Return the (x, y) coordinate for the center point of the cell that contains the specified text.  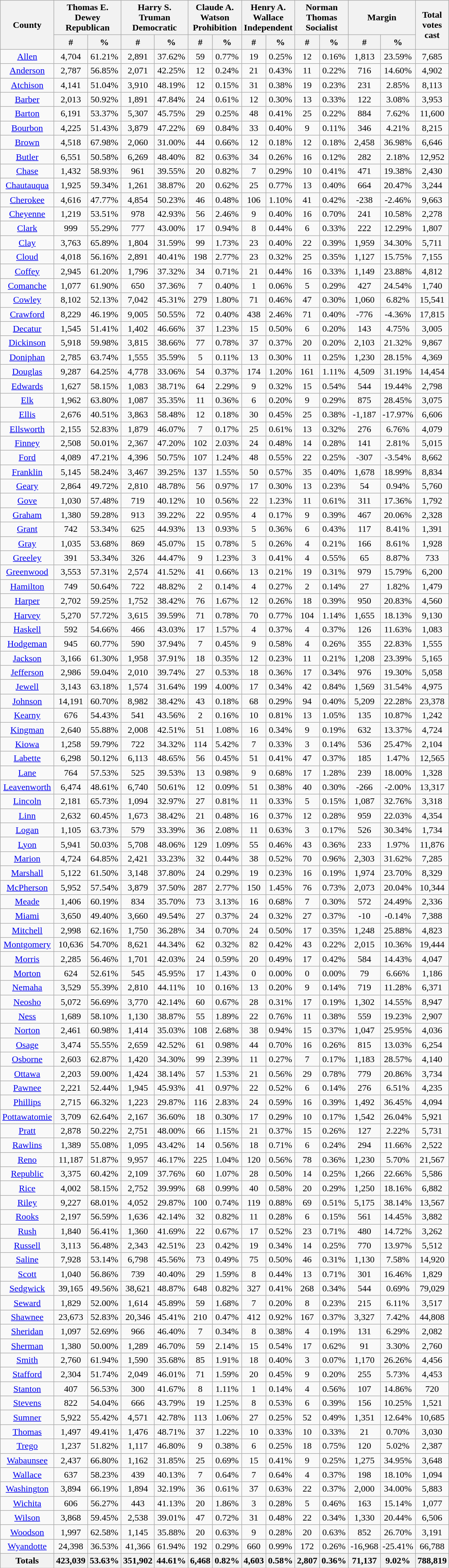
4,047 (432, 959)
4,396 (138, 458)
884 (364, 114)
1,752 (138, 601)
66.32% (105, 1102)
Phillips (27, 1102)
2,437 (71, 1460)
625 (138, 529)
7,042 (138, 300)
1.28% (334, 773)
13.97% (398, 1245)
2.03% (227, 443)
637 (71, 1475)
0.88% (281, 1203)
10.58% (398, 214)
1,479 (432, 586)
14.60% (398, 71)
1.45% (281, 887)
18.10% (398, 1475)
50.22% (105, 1131)
53.68% (105, 543)
31.62% (398, 859)
Barber (27, 99)
Cherokee (27, 200)
50 (253, 472)
45.95% (171, 973)
50.75% (171, 458)
35.70% (171, 902)
5,058 (432, 673)
Stafford (27, 1375)
60.45% (105, 816)
1,223 (138, 1102)
2,336 (432, 902)
50.64% (105, 586)
1,974 (364, 873)
48.65% (171, 758)
Sherman (27, 1346)
2,878 (71, 1131)
8,947 (432, 1002)
1.73% (227, 243)
51.87% (105, 1160)
33.39% (171, 830)
Thomas E. DeweyRepublican (88, 18)
1,040 (71, 1274)
Geary (27, 486)
1,614 (138, 1303)
Anderson (27, 71)
2.14% (227, 1346)
3,770 (138, 1002)
12,952 (432, 157)
6,269 (138, 157)
4,571 (138, 1417)
4,369 (432, 357)
5,165 (432, 658)
1.10% (281, 200)
3,517 (432, 1303)
716 (364, 71)
1,740 (432, 286)
4,778 (138, 371)
5,145 (71, 472)
1,414 (138, 1031)
1,237 (71, 1446)
2,986 (71, 673)
Rice (27, 1188)
3.13% (227, 902)
6,474 (71, 787)
37.32% (171, 271)
49.54% (171, 916)
8,834 (432, 472)
Gove (27, 501)
Republic (27, 1174)
40.41% (171, 257)
480 (364, 1231)
1,105 (71, 830)
Miami (27, 916)
McPherson (27, 887)
49.72% (105, 486)
37.50% (171, 887)
5,512 (432, 1245)
4,902 (432, 71)
Ness (27, 1016)
5,307 (138, 114)
4,225 (71, 128)
4.21% (398, 128)
Hodgeman (27, 644)
8,113 (432, 85)
Chautauqua (27, 185)
2,328 (432, 515)
Neosho (27, 1002)
122 (364, 99)
1,186 (432, 973)
47.22% (171, 128)
4,018 (71, 257)
Osborne (27, 1059)
54.66% (105, 629)
9,005 (138, 314)
Morris (27, 959)
Jewell (27, 687)
23,673 (71, 1317)
64 (200, 386)
1.97% (398, 844)
391 (71, 558)
8,329 (432, 873)
8.41% (398, 529)
326 (138, 558)
Rush (27, 1231)
65.89% (105, 243)
11.63% (398, 629)
30.34% (398, 830)
4,140 (432, 1059)
7,285 (432, 859)
959 (364, 816)
46.70% (171, 1346)
55.29% (105, 228)
161 (307, 371)
47.84% (171, 99)
2,752 (138, 1188)
5,586 (432, 1174)
650 (138, 286)
1,894 (138, 1489)
Margin (382, 18)
50.03% (105, 844)
Cheyenne (27, 214)
4.00% (227, 687)
56.41% (105, 1231)
Doniphan (27, 357)
42.03% (171, 959)
2,103 (364, 343)
3,734 (432, 1073)
46.80% (171, 1446)
1,545 (71, 329)
56.16% (105, 257)
3,868 (71, 1518)
5,072 (71, 1002)
Meade (27, 902)
23,378 (432, 701)
Rooks (27, 1217)
Johnson (27, 701)
439 (138, 1475)
1,258 (71, 744)
15,541 (432, 300)
3,318 (432, 801)
56.69% (105, 1002)
1,330 (364, 1518)
255 (364, 1375)
16.46% (398, 1274)
407 (71, 1389)
Stanton (27, 1389)
61.20% (105, 271)
19.30% (398, 673)
2.22% (398, 1131)
3,191 (432, 1532)
79,029 (432, 1288)
5,711 (432, 243)
572 (364, 902)
199 (200, 687)
4,089 (71, 458)
37.76% (171, 1174)
14.86% (398, 1389)
40.51% (105, 414)
3,615 (138, 615)
-238 (364, 200)
51.43% (105, 128)
9,130 (432, 615)
579 (138, 830)
423,039 (71, 1560)
63.73% (105, 830)
20.83% (398, 601)
59.00% (105, 1073)
648 (200, 1288)
44.11% (171, 988)
6,740 (138, 787)
Jefferson (27, 673)
58.24% (105, 472)
Franklin (27, 472)
1,127 (364, 257)
49.40% (105, 916)
50.58% (105, 157)
2,285 (71, 959)
Douglas (27, 371)
48.78% (171, 486)
3,005 (432, 329)
2,751 (138, 1131)
2,421 (138, 859)
18.16% (398, 1188)
0.75% (334, 1446)
6,798 (138, 1260)
8,102 (71, 300)
71,137 (364, 1560)
24.54% (398, 286)
7,155 (432, 257)
143 (364, 329)
875 (364, 400)
1,391 (432, 529)
42.93% (171, 214)
1,402 (138, 329)
-4.36% (398, 314)
1,095 (138, 1145)
Harper (27, 601)
3,660 (138, 916)
10.36% (398, 945)
8,215 (432, 128)
35.68% (171, 1360)
Montgomery (27, 945)
23.39% (398, 658)
23.88% (398, 271)
Trego (27, 1446)
42 (307, 687)
11,187 (71, 1160)
742 (71, 529)
412 (253, 1317)
979 (364, 572)
34.32% (171, 744)
1,925 (71, 185)
28.15% (398, 357)
3,375 (71, 1174)
1.55% (227, 472)
39.59% (171, 615)
61.21% (105, 56)
156 (364, 1403)
660 (253, 1546)
0.93% (227, 529)
1.91% (227, 1360)
65 (364, 558)
2,013 (71, 99)
1,521 (432, 1403)
1,420 (138, 1059)
Morton (27, 973)
31.19% (398, 371)
50.12% (105, 758)
Greeley (27, 558)
11,600 (432, 114)
3,467 (138, 472)
6,200 (432, 572)
1,796 (138, 271)
44.34% (171, 945)
-776 (364, 314)
2,010 (138, 673)
36.28% (171, 930)
999 (71, 228)
75 (253, 1260)
Finney (27, 443)
51.74% (105, 1375)
53.37% (105, 114)
225 (200, 1160)
0.73% (334, 887)
0.07% (334, 1360)
1,928 (432, 543)
24,398 (71, 1546)
78 (307, 1160)
45.31% (171, 300)
42.52% (171, 1045)
2,798 (432, 386)
1,962 (71, 400)
Brown (27, 142)
4,823 (432, 930)
9,287 (71, 371)
3,763 (71, 243)
1,183 (364, 1059)
59.45% (105, 1518)
10.87% (398, 715)
1,289 (138, 1346)
Edwards (27, 386)
6.29% (398, 1331)
25.47% (398, 744)
39.25% (171, 472)
Osage (27, 1045)
6,468 (200, 1560)
1,678 (364, 472)
0.09% (227, 787)
1,879 (138, 429)
966 (138, 1331)
Claude A. WatsonProhibition (215, 18)
4.75% (398, 329)
52 (307, 1417)
6,113 (138, 758)
1,432 (71, 171)
287 (200, 887)
20.06% (398, 515)
50.01% (105, 443)
279 (200, 300)
6.51% (398, 1088)
Stevens (27, 1403)
2,807 (307, 1560)
20.86% (398, 1073)
8,662 (432, 458)
Gray (27, 543)
41.69% (171, 1231)
22.03% (398, 816)
5,921 (432, 1117)
5.73% (398, 1375)
Wallace (27, 1475)
8,621 (138, 945)
Henry A. WallaceIndependent (268, 18)
1.68% (227, 1303)
33.23% (171, 859)
1,997 (71, 1532)
Marshall (27, 873)
62.87% (105, 1059)
41,366 (138, 1546)
Wichita (27, 1503)
50.92% (105, 99)
56.59% (105, 1217)
45.93% (171, 1088)
44.61% (171, 1560)
91 (364, 1346)
5,918 (71, 343)
4,509 (364, 371)
2,304 (71, 1375)
19.38% (398, 171)
54.04% (105, 1403)
Labette (27, 758)
60.19% (105, 902)
37.62% (171, 56)
32.76% (398, 801)
2,049 (138, 1375)
1.14% (334, 615)
2,109 (138, 1174)
2,303 (364, 859)
Clark (27, 228)
2,167 (138, 1117)
Mitchell (27, 930)
8,982 (138, 701)
1,266 (364, 1174)
Thomas (27, 1432)
1.25% (227, 1403)
54.70% (105, 945)
233 (364, 844)
2.08% (227, 830)
4,094 (432, 1102)
0.74% (227, 1203)
5,270 (71, 615)
60.42% (105, 1174)
3,953 (432, 99)
6,506 (432, 1518)
3,910 (138, 85)
60.77% (105, 644)
2,640 (71, 730)
0.95% (227, 515)
4,354 (432, 816)
606 (71, 1503)
48.87% (171, 1288)
1.09% (227, 844)
1.53% (227, 1073)
19,444 (432, 945)
56.48% (105, 1245)
2,785 (71, 357)
Ellsworth (27, 429)
Totals (27, 1560)
55.39% (105, 988)
18.99% (398, 472)
961 (138, 171)
2,458 (364, 142)
3,030 (432, 1432)
749 (71, 586)
1,958 (138, 658)
1,590 (138, 1360)
-2.46% (398, 200)
2,367 (138, 443)
192 (200, 1546)
1,389 (71, 1145)
4,975 (432, 687)
Wyandotte (27, 1546)
1,701 (138, 959)
64.25% (105, 371)
4,704 (71, 56)
34.95% (398, 1460)
Chase (27, 171)
58.93% (105, 171)
49.41% (105, 1432)
15.14% (398, 1503)
48.00% (171, 1131)
2,008 (138, 730)
46.17% (171, 1160)
2,015 (364, 945)
51.04% (105, 85)
1,497 (71, 1432)
779 (364, 1073)
50.00% (105, 1346)
35.35% (171, 400)
58.48% (171, 414)
720 (432, 1389)
215 (364, 1303)
59.79% (105, 744)
666 (138, 1403)
5.42% (227, 744)
2,907 (432, 1016)
66.80% (105, 1460)
0.72% (227, 1518)
7.42% (398, 1317)
46.66% (171, 329)
7,685 (432, 56)
624 (71, 973)
31.00% (171, 142)
39.22% (171, 515)
1,242 (432, 715)
21,567 (432, 1160)
11.66% (398, 1145)
44.47% (171, 558)
56.86% (105, 1274)
43.56% (171, 715)
1,097 (71, 1331)
3.08% (398, 99)
26.70% (398, 1532)
12.29% (398, 228)
268 (307, 1288)
26.26% (398, 1360)
5,760 (432, 486)
62 (200, 945)
18.13% (398, 615)
14,454 (432, 371)
5,941 (71, 844)
2,430 (432, 171)
443 (138, 1503)
32.97% (171, 801)
2,864 (71, 486)
Logan (27, 830)
3,815 (138, 343)
3,863 (138, 414)
48.82% (171, 586)
3,529 (71, 988)
Haskell (27, 629)
1,219 (71, 214)
4,456 (432, 1360)
65.73% (105, 801)
1,542 (364, 1117)
39.53% (171, 773)
Seward (27, 1303)
3,553 (71, 572)
15.75% (398, 257)
56.85% (105, 71)
4,518 (71, 142)
57.31% (105, 572)
185 (364, 758)
346 (364, 128)
12,565 (432, 758)
11.28% (398, 988)
1,047 (364, 1031)
49.56% (105, 1288)
Linn (27, 816)
1,627 (71, 386)
2,508 (71, 443)
1.43% (227, 973)
2.68% (227, 1031)
39.55% (171, 171)
45.75% (171, 114)
-10 (364, 916)
777 (138, 228)
Sheridan (27, 1331)
2,461 (71, 1031)
55.55% (105, 1045)
28.57% (398, 1059)
471 (364, 171)
Russell (27, 1245)
Cloud (27, 257)
-307 (364, 458)
Dickinson (27, 343)
2,181 (71, 801)
6.76% (398, 429)
-3.54% (398, 458)
Elk (27, 400)
913 (138, 515)
788,819 (432, 1560)
13.03% (398, 1045)
1,673 (138, 816)
Washington (27, 1489)
1.20% (281, 371)
43.42% (171, 1145)
14.45% (398, 1217)
869 (138, 543)
62.16% (105, 930)
2,155 (71, 429)
-25.41% (398, 1546)
592 (71, 629)
59.28% (105, 515)
3,648 (432, 1460)
129 (200, 844)
20.44% (398, 1518)
526 (364, 830)
210 (200, 1317)
294 (364, 1145)
52.00% (105, 1303)
834 (138, 902)
3,166 (71, 658)
590 (138, 644)
4,812 (432, 271)
43.03% (171, 629)
63.74% (105, 357)
545 (138, 973)
3,709 (71, 1117)
Total votes cast (432, 25)
33.06% (171, 371)
61.50% (105, 873)
61.90% (105, 286)
0.76% (281, 1016)
5,731 (432, 1131)
40.13% (171, 1475)
2,221 (71, 1088)
976 (364, 673)
632 (364, 730)
1,406 (71, 902)
2.18% (398, 157)
61 (200, 1045)
37.36% (171, 286)
41.13% (171, 1503)
9.02% (398, 1560)
8,229 (71, 314)
2,659 (138, 1045)
Hamilton (27, 586)
1,261 (138, 185)
39.99% (171, 1188)
66 (200, 1131)
106 (253, 200)
664 (364, 185)
63.80% (105, 400)
3,075 (432, 400)
59.98% (105, 343)
2.85% (398, 85)
950 (364, 601)
1,275 (364, 1460)
945 (71, 644)
9,957 (138, 1160)
55.42% (105, 1417)
351,902 (138, 1560)
0.47% (227, 1317)
3,113 (71, 1245)
Smith (27, 1360)
19.44% (398, 386)
Decatur (27, 329)
1,574 (138, 687)
1.15% (227, 1131)
1,145 (138, 1532)
6,298 (71, 758)
1,804 (138, 243)
Coffey (27, 271)
536 (364, 744)
55.88% (105, 730)
47.20% (171, 443)
2,702 (71, 601)
59.34% (105, 185)
59.25% (105, 601)
2,603 (71, 1059)
9,867 (432, 343)
5,883 (432, 1489)
57.48% (105, 501)
45.07% (171, 543)
30 (253, 414)
22.28% (398, 701)
-2.00% (398, 787)
1,360 (138, 1231)
6.82% (398, 300)
53.14% (105, 1260)
135 (364, 715)
Butler (27, 157)
3,894 (71, 1489)
Shawnee (27, 1317)
1,060 (364, 300)
1,248 (364, 930)
3,882 (432, 1217)
Scott (27, 1274)
72 (200, 314)
19.23% (398, 1016)
117 (364, 529)
1.22% (227, 1432)
6,371 (432, 988)
1,030 (71, 501)
14.43% (398, 959)
231 (364, 85)
355 (364, 644)
3,262 (432, 1231)
-1,187 (364, 414)
852 (364, 1532)
Bourbon (27, 128)
45.89% (171, 1303)
525 (138, 773)
58.10% (105, 1016)
5,209 (364, 701)
141 (364, 443)
40.40% (171, 1274)
2,104 (432, 744)
10,344 (432, 887)
239 (364, 773)
1,807 (432, 228)
241 (364, 214)
County (27, 25)
8.61% (398, 543)
Allen (27, 56)
5.02% (398, 1446)
Wabaunsee (27, 1460)
1,250 (364, 1188)
Atchison (27, 85)
35.03% (171, 1031)
25.95% (398, 1031)
Sedgwick (27, 1288)
57 (200, 1073)
36.98% (398, 142)
1.08% (227, 730)
Grant (27, 529)
2,082 (432, 1331)
100 (200, 1203)
48.19% (171, 85)
5,122 (71, 873)
39.01% (171, 1518)
1,328 (432, 773)
2,060 (138, 142)
10,685 (432, 1417)
327 (253, 1288)
46.07% (171, 429)
6,551 (71, 157)
15.79% (398, 572)
4,002 (71, 1188)
20.04% (398, 887)
48.06% (171, 844)
2,000 (364, 1489)
34.00% (398, 1489)
68.01% (105, 1203)
41.67% (171, 1389)
1.57% (227, 629)
1,476 (138, 1432)
12.64% (398, 1417)
1,959 (364, 243)
1,891 (138, 99)
36.60% (171, 1117)
22.83% (398, 644)
39.74% (171, 673)
Clay (27, 243)
676 (71, 715)
Sumner (27, 1417)
6.11% (398, 1303)
126 (364, 629)
733 (432, 558)
5,015 (432, 443)
35 (307, 472)
18.00% (398, 773)
64.85% (105, 859)
46.40% (171, 1331)
4,854 (138, 200)
59.04% (105, 673)
36.53% (105, 1546)
311 (364, 501)
37.91% (171, 658)
3.30% (398, 1346)
35.88% (171, 1532)
35.59% (171, 357)
Nemaha (27, 988)
301 (364, 1274)
Kiowa (27, 744)
4,052 (138, 1203)
104 (307, 615)
2.83% (227, 1102)
2,073 (364, 887)
-0.14% (398, 916)
85 (200, 1360)
4,560 (432, 601)
31.64% (171, 687)
3,650 (71, 916)
3,327 (364, 1317)
2,197 (71, 1217)
7.62% (398, 114)
131 (364, 1331)
52.69% (105, 1331)
Greenwood (27, 572)
31.54% (398, 687)
102 (200, 443)
2,632 (71, 816)
1,424 (138, 1073)
1,492 (364, 1102)
467 (364, 515)
14,920 (432, 1260)
6,254 (432, 1045)
Wilson (27, 1518)
0.12% (334, 157)
4,036 (432, 1031)
50.55% (171, 314)
79 (364, 973)
2,522 (432, 1145)
51.41% (105, 329)
11,876 (432, 844)
Woodson (27, 1532)
2,715 (71, 1102)
Kearny (27, 715)
47.21% (105, 458)
1.47% (398, 758)
2,071 (138, 71)
23.70% (398, 873)
3,143 (71, 687)
Lane (27, 773)
2,387 (432, 1446)
32.19% (171, 1489)
Marion (27, 859)
Barton (27, 114)
61.30% (105, 658)
1,945 (138, 1088)
127 (364, 1131)
21.32% (398, 343)
1.86% (227, 1503)
46.01% (171, 1375)
50.23% (171, 200)
7.58% (398, 1260)
1,170 (364, 1360)
1,840 (71, 1231)
44,808 (432, 1317)
-266 (364, 787)
13,567 (432, 1203)
3,148 (138, 873)
42.25% (171, 71)
Ottawa (27, 1073)
Leavenworth (27, 787)
1,117 (138, 1446)
1,569 (364, 687)
66.19% (105, 1489)
427 (364, 286)
815 (364, 1045)
43.00% (171, 228)
764 (71, 773)
163 (364, 1503)
54.43% (105, 715)
Pottawatomie (27, 1117)
Harry S. TrumanDemocratic (155, 18)
67.98% (105, 142)
45.41% (171, 1317)
6,191 (71, 114)
53.63% (105, 1560)
7,928 (71, 1260)
52.44% (105, 1088)
6,882 (432, 1188)
56.46% (105, 959)
33 (253, 128)
Ellis (27, 414)
559 (364, 1016)
60.98% (105, 1031)
116 (200, 1102)
6,646 (432, 142)
7,388 (432, 916)
-16,968 (364, 1546)
53.51% (105, 214)
1,162 (138, 1460)
36.45% (398, 1102)
4,141 (71, 85)
14.55% (398, 1002)
60.70% (105, 701)
137 (200, 472)
1,208 (364, 658)
584 (364, 959)
1,689 (71, 1016)
56.53% (105, 1389)
167 (307, 1317)
47.77% (105, 200)
23.59% (398, 56)
0.51% (334, 1203)
41.52% (171, 572)
9,227 (71, 1203)
2,538 (138, 1518)
2,203 (71, 1073)
1.05% (334, 715)
438 (253, 314)
28.45% (398, 400)
3,474 (71, 1045)
5,708 (138, 844)
2,574 (138, 572)
14.72% (398, 1231)
150 (253, 887)
Ford (27, 458)
Crawford (27, 314)
48.61% (105, 787)
Graham (27, 515)
1.89% (227, 1016)
40.12% (171, 501)
52.61% (105, 973)
26.04% (398, 1117)
108 (200, 1031)
1.67% (227, 601)
38.71% (171, 386)
2,278 (432, 214)
5,175 (364, 1203)
Harvey (27, 615)
44.93% (171, 529)
6.66% (398, 973)
1,792 (432, 501)
0.92% (281, 1317)
43.79% (171, 1403)
1,750 (138, 930)
174 (253, 371)
45.56% (171, 1260)
Lyon (27, 844)
10,636 (71, 945)
17.36% (398, 501)
770 (364, 1245)
20,346 (138, 1317)
9,663 (432, 200)
466 (138, 629)
1,636 (138, 1217)
24.49% (398, 902)
52.13% (105, 300)
48.40% (171, 157)
1.82% (398, 586)
Cowley (27, 300)
13.37% (398, 730)
57.72% (105, 615)
Pawnee (27, 1088)
31.85% (171, 1460)
58.23% (105, 1475)
55.08% (105, 1145)
1,734 (432, 830)
Norton (27, 1031)
1.06% (227, 1417)
77 (200, 343)
739 (138, 1274)
1,149 (364, 271)
Pratt (27, 1131)
51.82% (105, 1446)
38,621 (138, 1288)
37.80% (171, 873)
2,343 (138, 1245)
50.61% (171, 787)
0.06% (281, 286)
42.78% (171, 1417)
1.04% (227, 1160)
20.47% (398, 185)
62.64% (105, 1117)
2,787 (71, 71)
Jackson (27, 658)
822 (71, 1403)
10.25% (398, 1403)
1.80% (227, 300)
Riley (27, 1203)
13,317 (432, 787)
1,655 (364, 615)
113 (200, 1417)
Saline (27, 1260)
561 (364, 1217)
57.53% (105, 773)
114 (200, 744)
222 (364, 228)
38.66% (171, 343)
0.96% (334, 859)
63.18% (105, 687)
5,922 (71, 1417)
Rawlins (27, 1145)
22.66% (398, 1174)
1,351 (364, 1417)
0.57% (281, 472)
48.71% (171, 1432)
2,945 (71, 271)
4,603 (253, 1560)
46.19% (105, 314)
56.27% (105, 1503)
1.07% (227, 1174)
Kingman (27, 730)
2,998 (71, 930)
14,191 (71, 701)
37.94% (171, 644)
8.87% (398, 558)
5.70% (398, 1160)
4,235 (432, 1088)
2.81% (398, 443)
94 (307, 701)
17,815 (432, 314)
Comanche (27, 286)
1,035 (71, 543)
5,952 (71, 887)
Norman ThomasSocialist (322, 18)
119 (253, 1203)
172 (307, 1546)
4,453 (432, 1375)
166 (364, 543)
541 (138, 715)
62.58% (105, 1532)
4,616 (71, 200)
4,079 (432, 429)
300 (138, 1389)
1,813 (364, 56)
2.39% (227, 1059)
Lincoln (27, 801)
39,165 (71, 1288)
1,302 (364, 1002)
25.88% (398, 930)
3,244 (432, 185)
66,788 (432, 1546)
978 (138, 214)
282 (364, 157)
2,676 (71, 414)
1.24% (227, 458)
Reno (27, 1160)
6,606 (432, 414)
-17.97% (398, 414)
2.29% (227, 386)
57.54% (105, 887)
31.59% (171, 243)
